Return the [x, y] coordinate for the center point of the cell that contains the specified text.  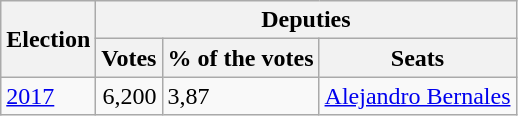
Election [48, 39]
Seats [418, 58]
3,87 [240, 96]
Alejandro Bernales [418, 96]
Deputies [306, 20]
6,200 [129, 96]
Votes [129, 58]
2017 [48, 96]
% of the votes [240, 58]
